Output the (x, y) coordinate of the center of the cell containing the given text.  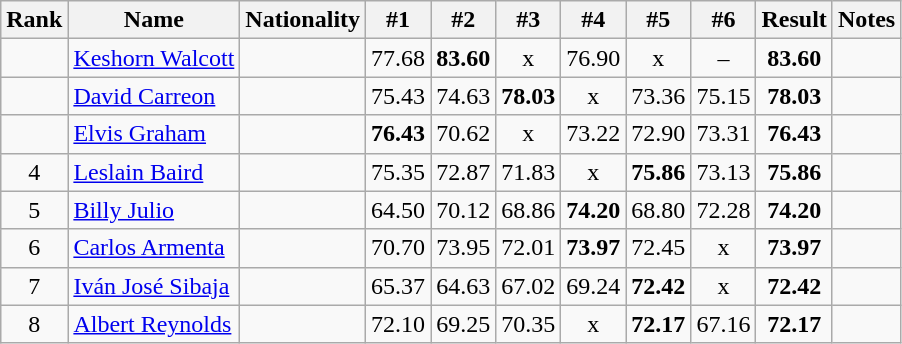
David Carreon (154, 96)
Result (794, 20)
73.31 (724, 134)
– (724, 58)
4 (34, 172)
8 (34, 324)
67.02 (528, 286)
#4 (594, 20)
7 (34, 286)
65.37 (398, 286)
70.35 (528, 324)
76.90 (594, 58)
72.45 (658, 248)
Carlos Armenta (154, 248)
#3 (528, 20)
69.25 (464, 324)
Billy Julio (154, 210)
74.63 (464, 96)
75.43 (398, 96)
Notes (866, 20)
72.28 (724, 210)
70.12 (464, 210)
#5 (658, 20)
Nationality (303, 20)
68.80 (658, 210)
#6 (724, 20)
73.36 (658, 96)
75.35 (398, 172)
77.68 (398, 58)
72.10 (398, 324)
64.50 (398, 210)
73.22 (594, 134)
6 (34, 248)
72.90 (658, 134)
73.95 (464, 248)
64.63 (464, 286)
73.13 (724, 172)
69.24 (594, 286)
68.86 (528, 210)
#1 (398, 20)
Elvis Graham (154, 134)
72.87 (464, 172)
Name (154, 20)
71.83 (528, 172)
70.70 (398, 248)
Rank (34, 20)
67.16 (724, 324)
Iván José Sibaja (154, 286)
5 (34, 210)
Leslain Baird (154, 172)
75.15 (724, 96)
Keshorn Walcott (154, 58)
Albert Reynolds (154, 324)
72.01 (528, 248)
70.62 (464, 134)
#2 (464, 20)
